Pinpoint the cell where the given text exists, returning its [X, Y] midpoint coordinate. 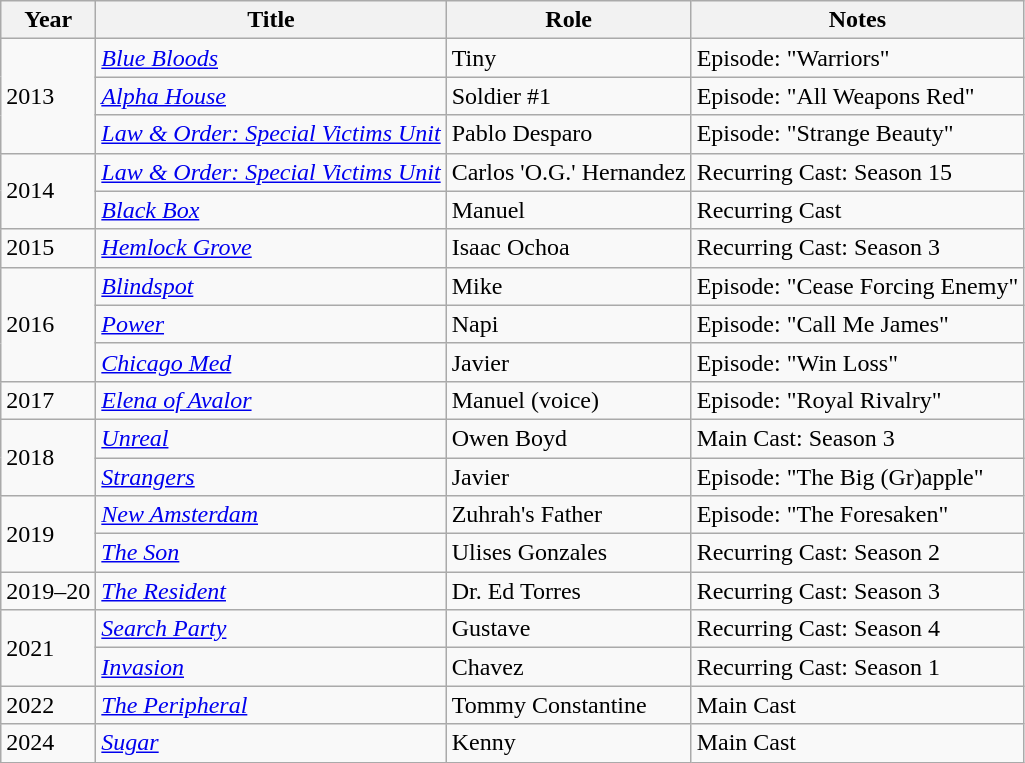
Hemlock Grove [271, 248]
Sugar [271, 743]
2019 [48, 534]
Elena of Avalor [271, 400]
2015 [48, 248]
Episode: "Cease Forcing Enemy" [858, 286]
Dr. Ed Torres [568, 591]
Chicago Med [271, 362]
Role [568, 20]
Mike [568, 286]
Recurring Cast: Season 15 [858, 172]
Episode: "Strange Beauty" [858, 134]
Gustave [568, 629]
Chavez [568, 667]
Invasion [271, 667]
Ulises Gonzales [568, 553]
2013 [48, 96]
Episode: "Royal Rivalry" [858, 400]
Black Box [271, 210]
Tiny [568, 58]
Soldier #1 [568, 96]
Notes [858, 20]
Recurring Cast: Season 4 [858, 629]
Year [48, 20]
Title [271, 20]
Owen Boyd [568, 438]
Tommy Constantine [568, 705]
The Resident [271, 591]
Pablo Desparo [568, 134]
2021 [48, 648]
2022 [48, 705]
Recurring Cast [858, 210]
Recurring Cast: Season 1 [858, 667]
Recurring Cast: Season 2 [858, 553]
Zuhrah's Father [568, 515]
Kenny [568, 743]
2016 [48, 324]
Episode: "Warriors" [858, 58]
Main Cast: Season 3 [858, 438]
Episode: "All Weapons Red" [858, 96]
Episode: "The Foresaken" [858, 515]
2018 [48, 457]
Carlos 'O.G.' Hernandez [568, 172]
Strangers [271, 477]
Alpha House [271, 96]
New Amsterdam [271, 515]
Manuel (voice) [568, 400]
The Son [271, 553]
Napi [568, 324]
Manuel [568, 210]
Unreal [271, 438]
Blindspot [271, 286]
2017 [48, 400]
2014 [48, 191]
2019–20 [48, 591]
Episode: "Call Me James" [858, 324]
Search Party [271, 629]
Power [271, 324]
2024 [48, 743]
Episode: "The Big (Gr)apple" [858, 477]
The Peripheral [271, 705]
Blue Bloods [271, 58]
Episode: "Win Loss" [858, 362]
Isaac Ochoa [568, 248]
